Return (X, Y) of the center of cell containing provided text 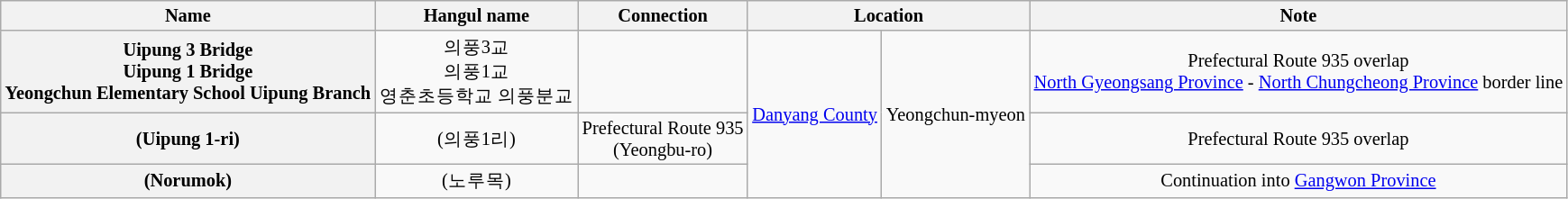
(노루목) (476, 180)
Prefectural Route 935 overlapNorth Gyeongsang Province - North Chungcheong Province border line (1298, 72)
Connection (664, 15)
Prefectural Route 935 overlap (1298, 139)
Prefectural Route 935(Yeongbu-ro) (664, 139)
Note (1298, 15)
(의풍1리) (476, 139)
Hangul name (476, 15)
(Uipung 1-ri) (188, 139)
Name (188, 15)
Continuation into Gangwon Province (1298, 180)
Uipung 3 BridgeUipung 1 BridgeYeongchun Elementary School Uipung Branch (188, 72)
Location (888, 15)
Danyang County (814, 113)
Yeongchun-myeon (956, 113)
의풍3교의풍1교영춘초등학교 의풍분교 (476, 72)
(Norumok) (188, 180)
